Capture the cell that displays the provided text and extract its [x, y] central coordinate. 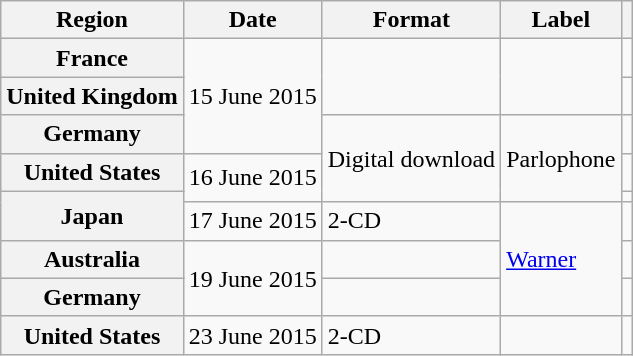
Label [561, 20]
France [92, 58]
Format [411, 20]
Digital download [411, 158]
Region [92, 20]
United Kingdom [92, 96]
16 June 2015 [252, 178]
Date [252, 20]
15 June 2015 [252, 96]
Australia [92, 259]
19 June 2015 [252, 278]
17 June 2015 [252, 221]
23 June 2015 [252, 335]
Warner [561, 259]
Japan [92, 216]
Parlophone [561, 158]
